Find where the given text appears and provide that cell's center as [x, y] coordinate. 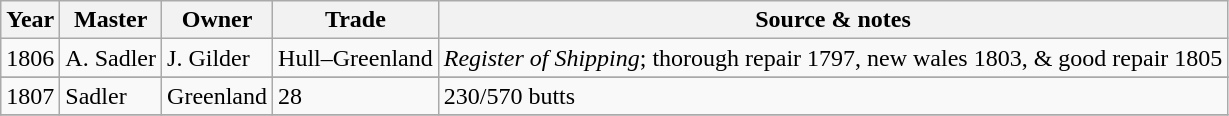
Year [30, 20]
Hull–Greenland [356, 58]
Sadler [111, 96]
Register of Shipping; thorough repair 1797, new wales 1803, & good repair 1805 [833, 58]
28 [356, 96]
1807 [30, 96]
J. Gilder [218, 58]
Owner [218, 20]
A. Sadler [111, 58]
230/570 butts [833, 96]
Source & notes [833, 20]
1806 [30, 58]
Greenland [218, 96]
Trade [356, 20]
Master [111, 20]
